From the cell containing the given text, extract its center point as [x, y] coordinate. 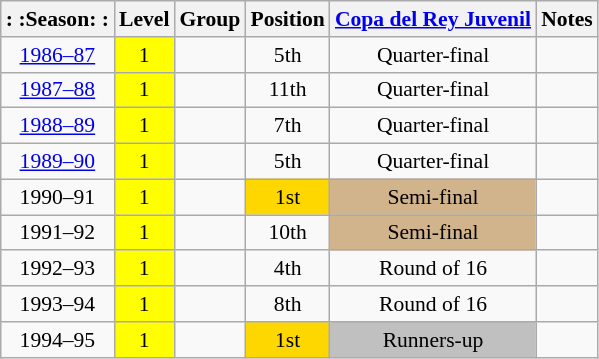
1994–95 [58, 340]
10th [287, 233]
7th [287, 126]
1990–91 [58, 197]
8th [287, 304]
1989–90 [58, 162]
1987–88 [58, 90]
Level [144, 19]
Position [287, 19]
1991–92 [58, 233]
Group [210, 19]
Notes [567, 19]
1993–94 [58, 304]
Copa del Rey Juvenil [433, 19]
: :Season: : [58, 19]
1988–89 [58, 126]
11th [287, 90]
Runners-up [433, 340]
4th [287, 269]
1986–87 [58, 55]
1992–93 [58, 269]
